Identify which cell holds the provided text, then report its [x, y] central coordinate. 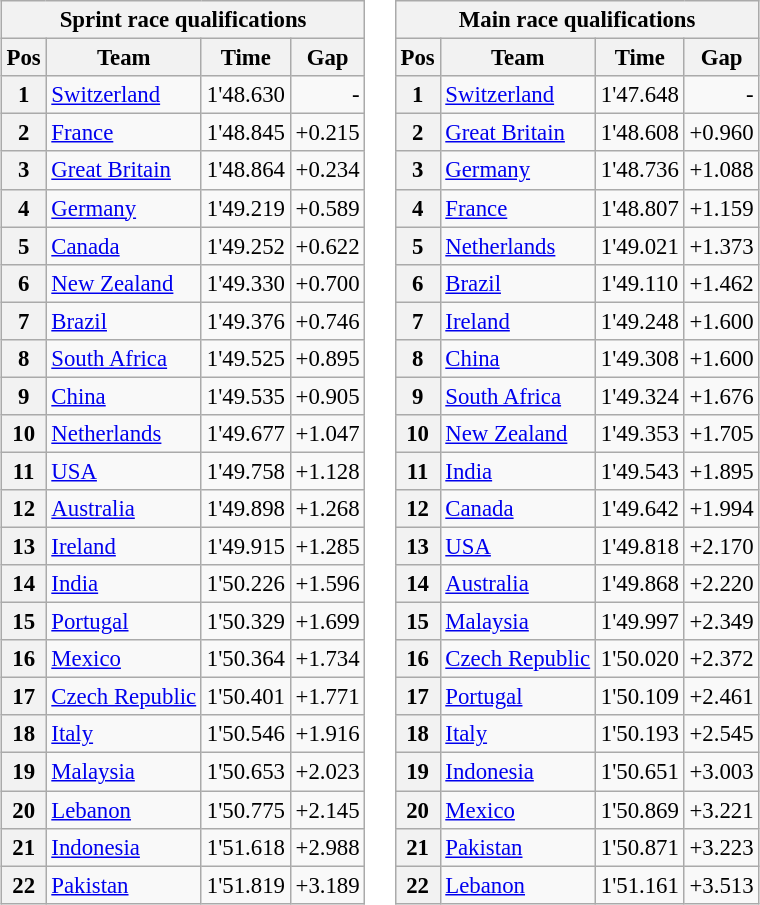
+0.700 [328, 283]
+2.220 [722, 584]
+2.372 [722, 659]
1'50.226 [246, 584]
+1.128 [328, 471]
1'48.630 [246, 95]
1'50.329 [246, 622]
+0.746 [328, 321]
+3.223 [722, 847]
+1.047 [328, 434]
1'49.525 [246, 358]
1'49.898 [246, 509]
+1.699 [328, 622]
1'48.845 [246, 133]
1'49.818 [640, 546]
+2.988 [328, 847]
1'49.248 [640, 321]
1'49.110 [640, 283]
1'50.775 [246, 809]
1'49.219 [246, 208]
1'50.546 [246, 734]
1'50.871 [640, 847]
1'48.608 [640, 133]
1'48.736 [640, 170]
+1.596 [328, 584]
+1.771 [328, 697]
+0.234 [328, 170]
+3.189 [328, 885]
+1.916 [328, 734]
+1.159 [722, 208]
+0.895 [328, 358]
+1.462 [722, 283]
1'48.807 [640, 208]
1'51.161 [640, 885]
1'49.868 [640, 584]
+1.705 [722, 434]
+3.513 [722, 885]
1'49.252 [246, 246]
1'50.653 [246, 772]
+0.622 [328, 246]
+0.960 [722, 133]
+1.285 [328, 546]
1'49.021 [640, 246]
1'49.535 [246, 396]
1'49.324 [640, 396]
1'50.869 [640, 809]
+2.461 [722, 697]
1'50.193 [640, 734]
Main race qualifications [577, 20]
+0.589 [328, 208]
1'49.543 [640, 471]
+2.023 [328, 772]
+1.676 [722, 396]
+1.734 [328, 659]
1'49.353 [640, 434]
1'47.648 [640, 95]
1'50.109 [640, 697]
Sprint race qualifications [183, 20]
+1.088 [722, 170]
1'49.376 [246, 321]
1'49.915 [246, 546]
1'49.330 [246, 283]
+2.145 [328, 809]
1'49.997 [640, 622]
+0.215 [328, 133]
1'48.864 [246, 170]
+2.170 [722, 546]
+0.905 [328, 396]
1'51.618 [246, 847]
1'49.677 [246, 434]
1'49.308 [640, 358]
+2.349 [722, 622]
1'50.020 [640, 659]
+1.994 [722, 509]
+3.221 [722, 809]
+1.268 [328, 509]
1'50.651 [640, 772]
+3.003 [722, 772]
1'50.364 [246, 659]
1'49.642 [640, 509]
+1.895 [722, 471]
1'51.819 [246, 885]
1'49.758 [246, 471]
+1.373 [722, 246]
1'50.401 [246, 697]
+2.545 [722, 734]
